Return the (X, Y) coordinate for the center point of the cell that contains the specified text.  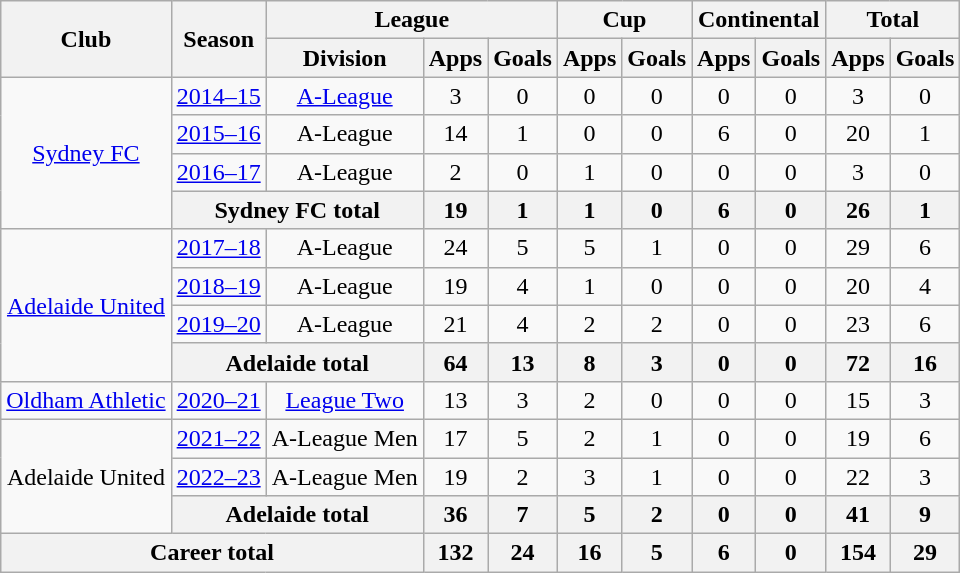
41 (858, 515)
Continental (759, 20)
Oldham Athletic (86, 400)
132 (455, 553)
7 (523, 515)
2022–23 (218, 477)
23 (858, 324)
2019–20 (218, 324)
22 (858, 477)
64 (455, 362)
2014–15 (218, 96)
154 (858, 553)
League Two (344, 400)
Club (86, 39)
2018–19 (218, 286)
14 (455, 134)
8 (589, 362)
2015–16 (218, 134)
Total (893, 20)
26 (858, 210)
15 (858, 400)
Sydney FC (86, 153)
36 (455, 515)
League (412, 20)
17 (455, 438)
Season (218, 39)
2020–21 (218, 400)
72 (858, 362)
Sydney FC total (297, 210)
Cup (624, 20)
21 (455, 324)
Career total (212, 553)
2021–22 (218, 438)
9 (925, 515)
2016–17 (218, 172)
Division (344, 58)
2017–18 (218, 248)
